Identify which cell holds the provided text, then report its (X, Y) central coordinate. 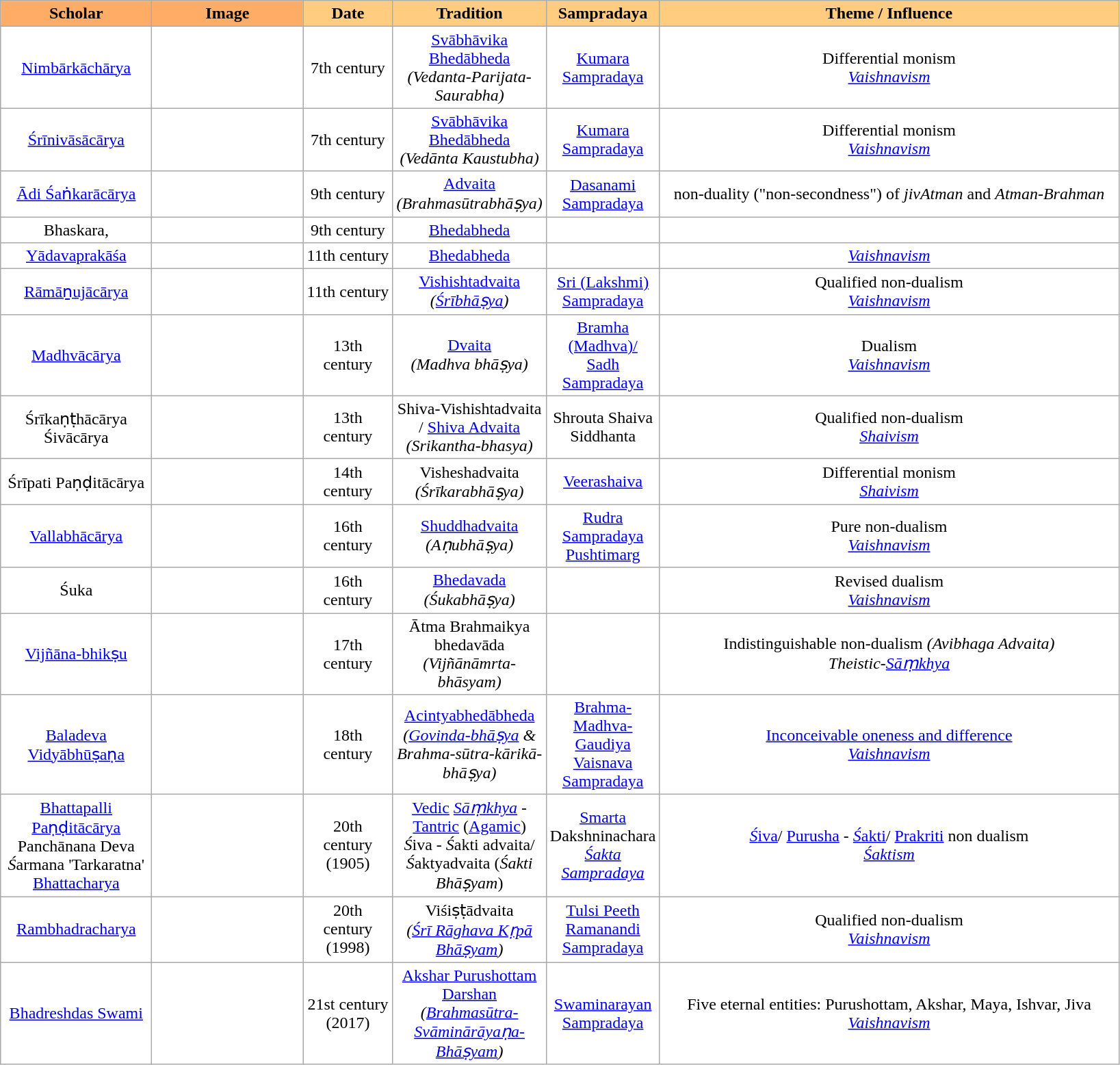
Smarta DakshninacharaŚakta Sampradaya (603, 846)
Viśiṣṭādvaita(Śrī Rāghava Kṛpā Bhāṣyam) (469, 929)
Differential monismShaivism (889, 482)
Shrouta Shaiva Siddhanta (603, 427)
Madhvācārya (77, 355)
Theme / Influence (889, 14)
Inconceivable oneness and differenceVaishnavism (889, 745)
BhattapalliPaṇḍitācārya Panchānana Deva Śarmana 'Tarkaratna' Bhattacharya (77, 846)
Sampradaya (603, 14)
DualismVaishnavism (889, 355)
Vedic Sāṃkhya - Tantric (Agamic)Śiva - Śakti advaita/ Śaktyadvaita (Śakti Bhāṣyam) (469, 846)
Vaishnavism (889, 256)
Shiva-Vishishtadvaita / Shiva Advaita(Srikantha-bhasya) (469, 427)
Dvaita(Madhva bhāṣya) (469, 355)
Vallabhācārya (77, 536)
Śrīpati Paṇḍitācārya (77, 482)
Baladeva Vidyābhūṣaṇa (77, 745)
20th century (1998) (348, 929)
Śiva/ Purusha - Śakti/ Prakriti non dualismŚaktism (889, 846)
Visheshadvaita(Śrīkarabhāṣya) (469, 482)
Image (227, 14)
Date (348, 14)
Śrīnivāsācārya (77, 140)
Bhadreshdas Swami (77, 1013)
Scholar (77, 14)
Ātma Brahmaikya bhedavāda(Vijñānāmrta-bhāsyam) (469, 654)
Acintyabhedābheda(Govinda-bhāṣya & Brahma-sūtra-kārikā-bhāṣya) (469, 745)
Śrīkaṇṭhācārya Śivācārya (77, 427)
Shuddhadvaita(Aṇubhāṣya) (469, 536)
Svābhāvika Bhedābheda(Vedanta-Parijata-Saurabha) (469, 67)
21st century (2017) (348, 1013)
Dasanami Sampradaya (603, 194)
Akshar Purushottam Darshan(Brahmasūtra-Svāminārāyaṇa-Bhāṣyam) (469, 1013)
Rambhadracharya (77, 929)
Śuka (77, 590)
Five eternal entities: Purushottam, Akshar, Maya, Ishvar, JivaVaishnavism (889, 1013)
non-duality ("non-secondness") of jivAtman and Atman-Brahman (889, 194)
Sri (Lakshmi) Sampradaya (603, 292)
Tulsi Peeth Ramanandi Sampradaya (603, 929)
Indistinguishable non-dualism (Avibhaga Advaita)Theistic-Sāṃkhya (889, 654)
Bramha (Madhva)/ Sadh Sampradaya (603, 355)
Advaita(Brahmasūtrabhāṣya) (469, 194)
Nimbārkāchārya (77, 67)
Yādavaprakāśa (77, 256)
Vishishtadvaita(Śrībhāṣya) (469, 292)
Qualified non-dualismShaivism (889, 427)
Pure non-dualismVaishnavism (889, 536)
18th century (348, 745)
Bhaskara, (77, 229)
Veerashaiva (603, 482)
Brahma-Madhva-Gaudiya Vaisnava Sampradaya (603, 745)
20th century (1905) (348, 846)
Vijñāna-bhikṣu (77, 654)
Tradition (469, 14)
Ādi Śaṅkarācārya (77, 194)
Svābhāvika Bhedābheda(Vedānta Kaustubha) (469, 140)
17th century (348, 654)
Rudra SampradayaPushtimarg (603, 536)
Revised dualismVaishnavism (889, 590)
14th century (348, 482)
Swaminarayan Sampradaya (603, 1013)
Bhedavada(Śukabhāṣya) (469, 590)
Rāmāṉujācārya (77, 292)
